Return [x, y] of the center of cell containing provided text 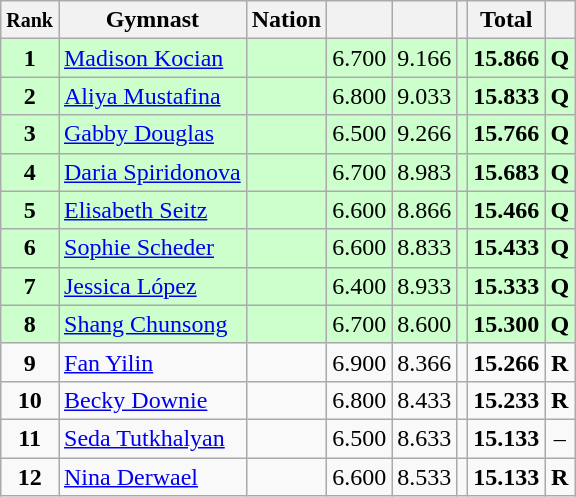
Aliya Mustafina [152, 96]
15.233 [506, 400]
Seda Tutkhalyan [152, 438]
Nation [286, 20]
9.033 [424, 96]
4 [30, 172]
10 [30, 400]
Gabby Douglas [152, 134]
1 [30, 58]
3 [30, 134]
8.866 [424, 210]
– [560, 438]
12 [30, 477]
8.633 [424, 438]
8.433 [424, 400]
Becky Downie [152, 400]
5 [30, 210]
Daria Spiridonova [152, 172]
Jessica López [152, 286]
9.166 [424, 58]
15.766 [506, 134]
15.466 [506, 210]
Madison Kocian [152, 58]
Rank [30, 20]
6.900 [360, 362]
6 [30, 248]
Total [506, 20]
Sophie Scheder [152, 248]
9 [30, 362]
15.866 [506, 58]
8.533 [424, 477]
8.933 [424, 286]
15.333 [506, 286]
Elisabeth Seitz [152, 210]
8.600 [424, 324]
9.266 [424, 134]
Shang Chunsong [152, 324]
2 [30, 96]
7 [30, 286]
15.683 [506, 172]
15.833 [506, 96]
6.400 [360, 286]
11 [30, 438]
15.300 [506, 324]
Gymnast [152, 20]
8.833 [424, 248]
Fan Yilin [152, 362]
8.983 [424, 172]
15.433 [506, 248]
8 [30, 324]
Nina Derwael [152, 477]
15.266 [506, 362]
8.366 [424, 362]
